Return (X, Y) of the center of cell containing provided text 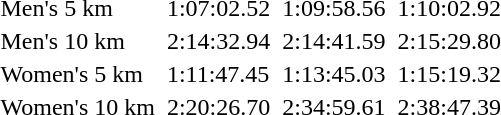
2:14:41.59 (334, 41)
2:14:32.94 (218, 41)
1:11:47.45 (218, 74)
1:13:45.03 (334, 74)
